Search for the cell housing the specified text and yield its [x, y] center coordinate. 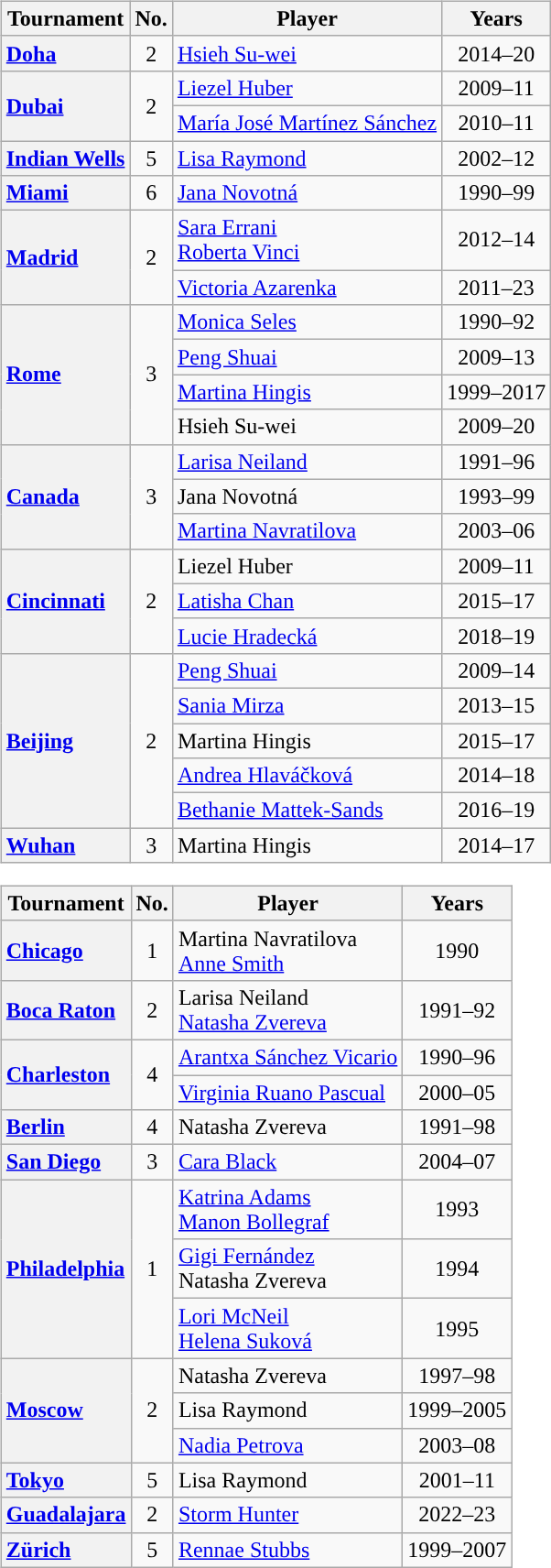
1997–98 [458, 1376]
1990–99 [496, 193]
2000–05 [458, 1093]
Sania Mirza [307, 705]
Gigi Fernández Natasha Zvereva [287, 1269]
2003–06 [496, 531]
Wuhan [66, 845]
2018–19 [496, 636]
2010–11 [496, 123]
1990–96 [458, 1057]
2001–11 [458, 1480]
1990–92 [496, 322]
Latisha Chan [307, 601]
Indian Wells [66, 158]
2002–12 [496, 158]
Beijing [66, 740]
Lori McNeil Helena Suková [287, 1328]
1990 [458, 951]
Boca Raton [66, 1009]
Moscow [66, 1410]
Guadalajara [66, 1515]
1991–92 [458, 1009]
Storm Hunter [287, 1515]
2014–18 [496, 776]
Katrina Adams Manon Bollegraf [287, 1209]
Larisa Neiland Natasha Zvereva [287, 1009]
1993–99 [496, 496]
Tokyo [66, 1480]
2016–19 [496, 811]
Chicago [66, 951]
San Diego [66, 1162]
Philadelphia [66, 1269]
Monica Seles [307, 322]
Charleston [66, 1074]
1999–2017 [496, 392]
2009–13 [496, 357]
Larisa Neiland [307, 462]
2003–08 [458, 1445]
Zürich [66, 1550]
1994 [458, 1269]
Sara Errani Roberta Vinci [307, 240]
2014–17 [496, 845]
Berlin [66, 1127]
Madrid [66, 258]
6 [151, 193]
Andrea Hlaváčková [307, 776]
1999–2005 [458, 1410]
Lucie Hradecká [307, 636]
Canada [66, 496]
2009–20 [496, 427]
1999–2007 [458, 1550]
2013–15 [496, 705]
2009–14 [496, 670]
Rennae Stubbs [287, 1550]
Arantxa Sánchez Vicario [287, 1057]
2022–23 [458, 1515]
Martina Navratilova Anne Smith [287, 951]
María José Martínez Sánchez [307, 123]
1993 [458, 1209]
1991–96 [496, 462]
Doha [66, 53]
2004–07 [458, 1162]
2012–14 [496, 240]
Virginia Ruano Pascual [287, 1093]
Victoria Azarenka [307, 288]
1991–98 [458, 1127]
Cincinnati [66, 601]
Nadia Petrova [287, 1445]
Rome [66, 375]
2014–20 [496, 53]
1995 [458, 1328]
Bethanie Mattek-Sands [307, 811]
2011–23 [496, 288]
Dubai [66, 105]
Cara Black [287, 1162]
Miami [66, 193]
Martina Navratilova [307, 531]
